Identify which cell holds the provided text, then report its [X, Y] central coordinate. 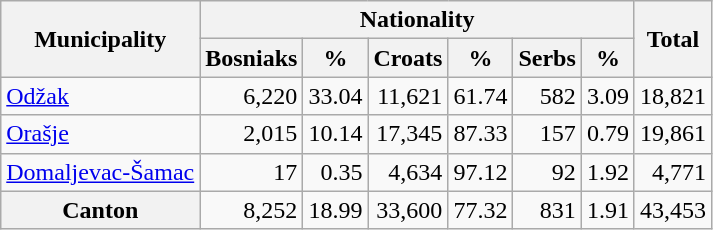
0.79 [608, 134]
4,771 [672, 172]
4,634 [408, 172]
2,015 [252, 134]
17,345 [408, 134]
18,821 [672, 96]
61.74 [480, 96]
1.92 [608, 172]
Serbs [547, 58]
Orašje [100, 134]
10.14 [336, 134]
Canton [100, 210]
Bosniaks [252, 58]
Croats [408, 58]
Total [672, 39]
Odžak [100, 96]
157 [547, 134]
19,861 [672, 134]
11,621 [408, 96]
92 [547, 172]
17 [252, 172]
97.12 [480, 172]
33,600 [408, 210]
43,453 [672, 210]
18.99 [336, 210]
582 [547, 96]
Domaljevac-Šamac [100, 172]
Municipality [100, 39]
3.09 [608, 96]
6,220 [252, 96]
77.32 [480, 210]
33.04 [336, 96]
831 [547, 210]
0.35 [336, 172]
8,252 [252, 210]
87.33 [480, 134]
Nationality [418, 20]
1.91 [608, 210]
